Determine the (X, Y) coordinate at the center of the cell enclosing the given text.  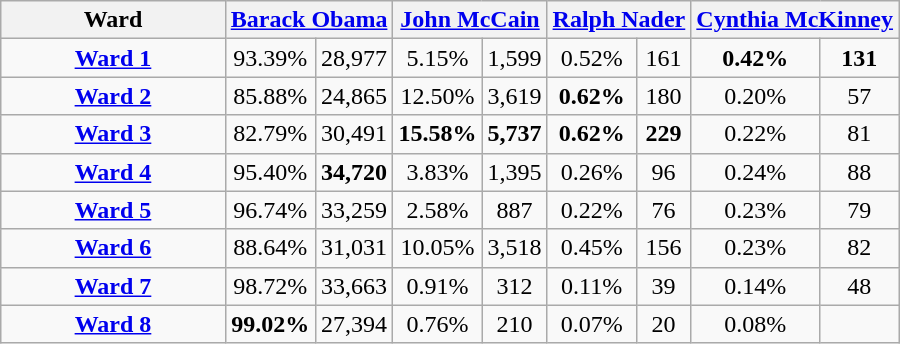
3,518 (514, 248)
96.74% (270, 210)
34,720 (354, 172)
85.88% (270, 96)
27,394 (354, 324)
Barack Obama (309, 20)
93.39% (270, 58)
3,619 (514, 96)
88 (860, 172)
20 (664, 324)
0.07% (592, 324)
24,865 (354, 96)
0.26% (592, 172)
0.42% (756, 58)
0.24% (756, 172)
82 (860, 248)
0.52% (592, 58)
0.45% (592, 248)
0.11% (592, 286)
229 (664, 134)
Ward (113, 20)
0.08% (756, 324)
82.79% (270, 134)
John McCain (470, 20)
887 (514, 210)
2.58% (438, 210)
99.02% (270, 324)
312 (514, 286)
76 (664, 210)
5,737 (514, 134)
Ward 8 (113, 324)
Ward 6 (113, 248)
48 (860, 286)
81 (860, 134)
131 (860, 58)
98.72% (270, 286)
Cynthia McKinney (795, 20)
88.64% (270, 248)
Ward 2 (113, 96)
Ward 1 (113, 58)
0.76% (438, 324)
0.20% (756, 96)
31,031 (354, 248)
1,395 (514, 172)
161 (664, 58)
15.58% (438, 134)
39 (664, 286)
0.14% (756, 286)
180 (664, 96)
Ward 7 (113, 286)
156 (664, 248)
210 (514, 324)
Ward 5 (113, 210)
1,599 (514, 58)
Ralph Nader (619, 20)
3.83% (438, 172)
79 (860, 210)
0.91% (438, 286)
Ward 3 (113, 134)
28,977 (354, 58)
57 (860, 96)
10.05% (438, 248)
Ward 4 (113, 172)
96 (664, 172)
30,491 (354, 134)
95.40% (270, 172)
12.50% (438, 96)
33,259 (354, 210)
33,663 (354, 286)
5.15% (438, 58)
